Search for the cell housing the specified text and yield its (x, y) center coordinate. 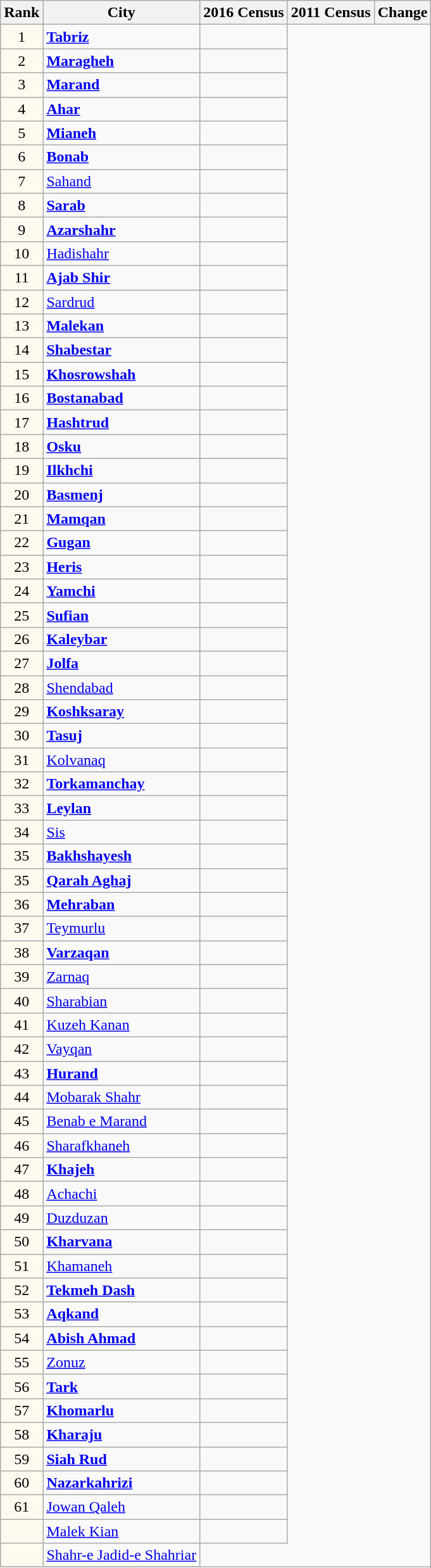
36 (22, 904)
Osku (122, 446)
Sis (122, 832)
City (122, 13)
56 (22, 1386)
Sardrud (122, 302)
27 (22, 663)
Maragheh (122, 61)
30 (22, 736)
Achachi (122, 1194)
42 (22, 1049)
Leylan (122, 808)
10 (22, 253)
Mamqan (122, 519)
53 (22, 1314)
Malekan (122, 326)
Khomarlu (122, 1410)
24 (22, 591)
46 (22, 1146)
21 (22, 519)
48 (22, 1194)
Hadishahr (122, 253)
Khamaneh (122, 1266)
19 (22, 471)
Shendabad (122, 687)
Aqkand (122, 1314)
Varzaqan (122, 952)
60 (22, 1483)
16 (22, 398)
1 (22, 37)
Bostanabad (122, 398)
17 (22, 422)
43 (22, 1073)
Mehraban (122, 904)
31 (22, 760)
Gugan (122, 543)
Marand (122, 85)
Bakhshayesh (122, 856)
34 (22, 832)
Siah Rud (122, 1458)
Tabriz (122, 37)
13 (22, 326)
9 (22, 229)
Koshksaray (122, 712)
37 (22, 928)
40 (22, 1001)
Ahar (122, 109)
Nazarkahrizi (122, 1483)
Ilkhchi (122, 471)
Heris (122, 567)
5 (22, 133)
Kaleybar (122, 639)
4 (22, 109)
59 (22, 1458)
Rank (22, 13)
49 (22, 1218)
Tark (122, 1386)
Sarab (122, 205)
Tekmeh Dash (122, 1290)
32 (22, 784)
38 (22, 952)
Torkamanchay (122, 784)
Vayqan (122, 1049)
54 (22, 1338)
52 (22, 1290)
20 (22, 495)
11 (22, 277)
Jowan Qaleh (122, 1507)
Kuzeh Kanan (122, 1025)
6 (22, 157)
15 (22, 374)
8 (22, 205)
Change (403, 13)
22 (22, 543)
Kharvana (122, 1242)
Abish Ahmad (122, 1338)
57 (22, 1410)
Khajeh (122, 1170)
51 (22, 1266)
7 (22, 181)
Shabestar (122, 350)
Jolfa (122, 663)
14 (22, 350)
Benab e Marand (122, 1122)
3 (22, 85)
Tasuj (122, 736)
12 (22, 302)
29 (22, 712)
Azarshahr (122, 229)
Zarnaq (122, 977)
Sahand (122, 181)
55 (22, 1362)
44 (22, 1097)
25 (22, 615)
61 (22, 1507)
58 (22, 1434)
18 (22, 446)
50 (22, 1242)
Hashtrud (122, 422)
26 (22, 639)
Sharabian (122, 1001)
Mianeh (122, 133)
2016 Census (244, 13)
2 (22, 61)
Teymurlu (122, 928)
Khosrowshah (122, 374)
Yamchi (122, 591)
41 (22, 1025)
33 (22, 808)
Mobarak Shahr (122, 1097)
2011 Census (330, 13)
Malek Kian (122, 1531)
Sufian (122, 615)
47 (22, 1170)
45 (22, 1122)
Sharafkhaneh (122, 1146)
Basmenj (122, 495)
39 (22, 977)
Zonuz (122, 1362)
Ajab Shir (122, 277)
Hurand (122, 1073)
23 (22, 567)
28 (22, 687)
Kolvanaq (122, 760)
Shahr-e Jadid-e Shahriar (122, 1555)
Qarah Aghaj (122, 880)
Bonab (122, 157)
Kharaju (122, 1434)
Duzduzan (122, 1218)
